Scan for the cell matching the given text and deliver its [X, Y] coordinate at center. 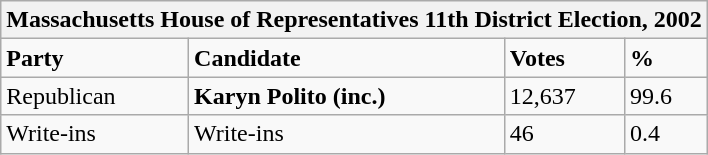
Massachusetts House of Representatives 11th District Election, 2002 [354, 20]
Republican [95, 96]
% [666, 58]
99.6 [666, 96]
46 [564, 134]
0.4 [666, 134]
Karyn Polito (inc.) [347, 96]
12,637 [564, 96]
Votes [564, 58]
Candidate [347, 58]
Party [95, 58]
